Determine the [X, Y] coordinate at the center of the cell enclosing the given text.  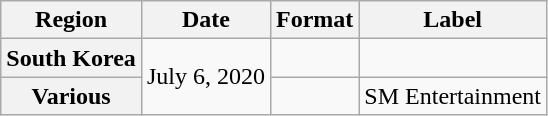
Various [72, 96]
SM Entertainment [453, 96]
Region [72, 20]
South Korea [72, 58]
July 6, 2020 [206, 77]
Label [453, 20]
Date [206, 20]
Format [314, 20]
